Return the (X, Y) coordinate for the center point of the cell that contains the specified text.  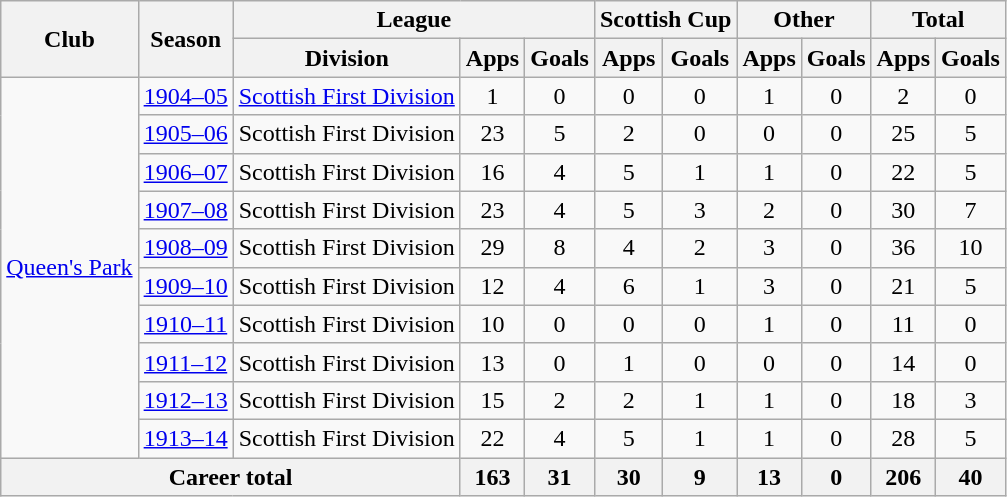
31 (560, 477)
40 (971, 477)
1904–05 (186, 96)
1912–13 (186, 400)
Scottish Cup (665, 20)
1911–12 (186, 362)
6 (628, 286)
25 (903, 134)
36 (903, 248)
29 (492, 248)
Other (804, 20)
28 (903, 438)
12 (492, 286)
1909–10 (186, 286)
206 (903, 477)
Club (70, 39)
16 (492, 172)
11 (903, 324)
1913–14 (186, 438)
15 (492, 400)
7 (971, 210)
Division (346, 58)
9 (700, 477)
1908–09 (186, 248)
1910–11 (186, 324)
14 (903, 362)
163 (492, 477)
Queen's Park (70, 268)
18 (903, 400)
1907–08 (186, 210)
21 (903, 286)
1906–07 (186, 172)
8 (560, 248)
1905–06 (186, 134)
League (414, 20)
Career total (231, 477)
Season (186, 39)
Total (938, 20)
